Extract the [x, y] coordinate from the center of the cell holding the provided text.  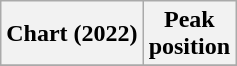
Chart (2022) [72, 34]
Peakposition [189, 34]
